Return the [x, y] coordinate for the center point of the cell that contains the specified text.  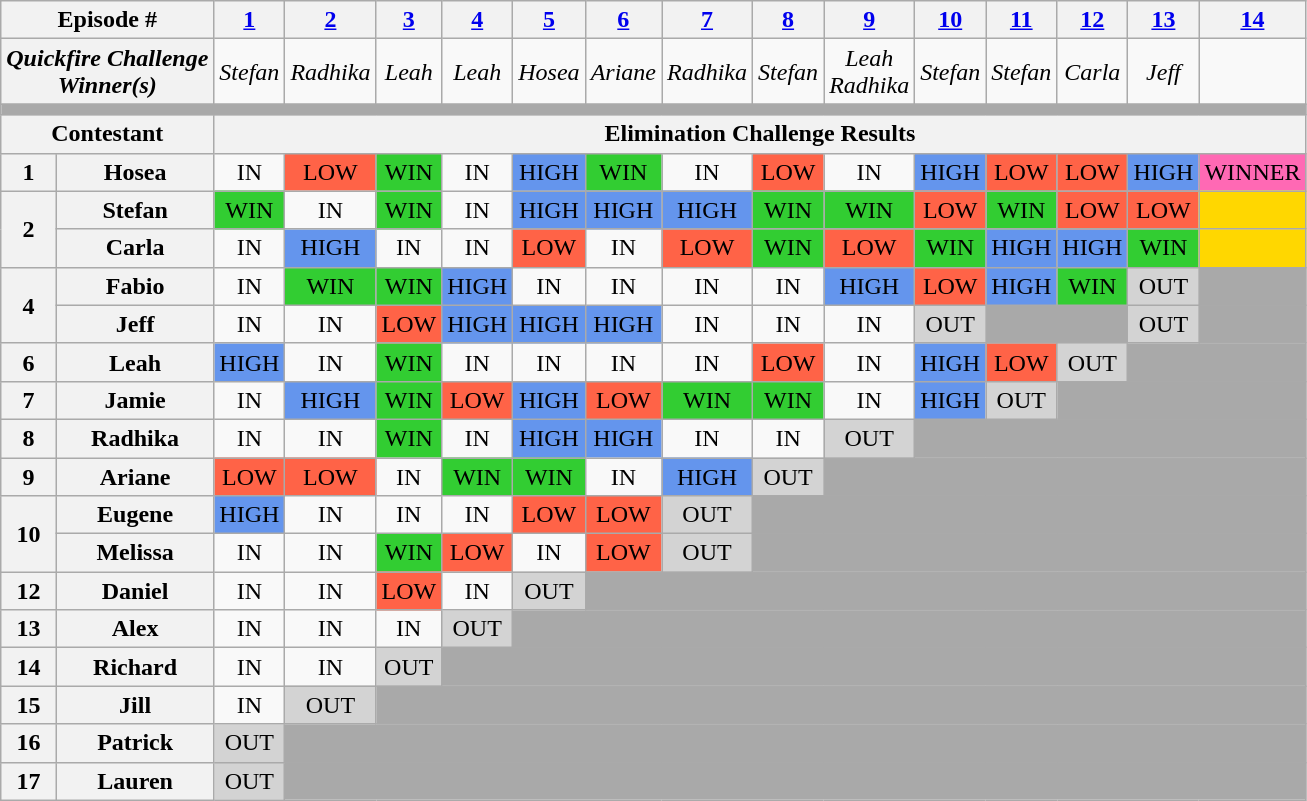
Daniel [134, 591]
Melissa [134, 553]
Fabio [134, 286]
17 [29, 781]
Patrick [134, 743]
Lauren [134, 781]
Jamie [134, 400]
15 [29, 705]
3 [409, 20]
Alex [134, 629]
Elimination Challenge Results [760, 134]
Eugene [134, 515]
Richard [134, 667]
Contestant [108, 134]
5 [549, 20]
LeahRadhika [870, 72]
Jill [134, 705]
Quickfire ChallengeWinner(s) [108, 72]
16 [29, 743]
11 [1022, 20]
WINNER [1252, 172]
Episode # [108, 20]
